Scan for the cell matching the given text and deliver its (X, Y) coordinate at center. 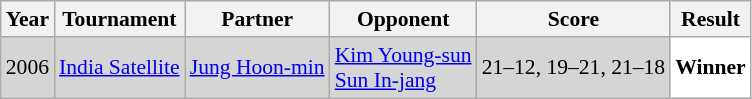
Winner (710, 68)
India Satellite (120, 68)
Year (28, 19)
Tournament (120, 19)
Score (574, 19)
Kim Young-sun Sun In-jang (404, 68)
Partner (258, 19)
Opponent (404, 19)
2006 (28, 68)
Result (710, 19)
21–12, 19–21, 21–18 (574, 68)
Jung Hoon-min (258, 68)
